Return (x, y) of the center of cell containing provided text 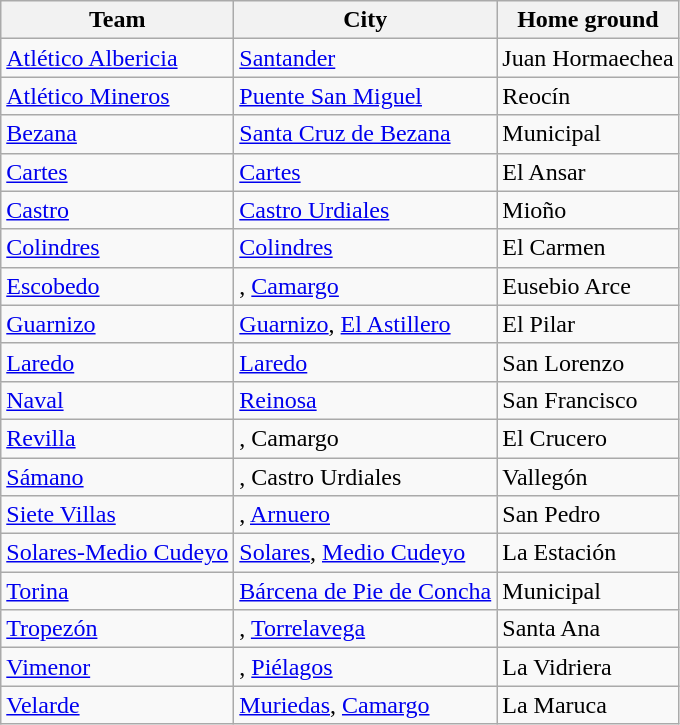
Sámano (118, 477)
Home ground (588, 20)
San Francisco (588, 400)
El Ansar (588, 172)
, Arnuero (366, 515)
Solares, Medio Cudeyo (366, 553)
Eusebio Arce (588, 286)
Santa Cruz de Bezana (366, 134)
Bezana (118, 134)
Castro (118, 210)
La Estación (588, 553)
Escobedo (118, 286)
, Torrelavega (366, 629)
, Piélagos (366, 667)
Vallegón (588, 477)
Tropezón (118, 629)
City (366, 20)
Muriedas, Camargo (366, 705)
Guarnizo (118, 324)
Velarde (118, 705)
, Castro Urdiales (366, 477)
Guarnizo, El Astillero (366, 324)
Siete Villas (118, 515)
Bárcena de Pie de Concha (366, 591)
El Pilar (588, 324)
Mioño (588, 210)
Torina (118, 591)
San Lorenzo (588, 362)
Atlético Mineros (118, 96)
Revilla (118, 438)
Santander (366, 58)
Castro Urdiales (366, 210)
Team (118, 20)
La Vidriera (588, 667)
El Crucero (588, 438)
Santa Ana (588, 629)
La Maruca (588, 705)
Puente San Miguel (366, 96)
Juan Hormaechea (588, 58)
Solares-Medio Cudeyo (118, 553)
San Pedro (588, 515)
El Carmen (588, 248)
Naval (118, 400)
Reinosa (366, 400)
Reocín (588, 96)
Atlético Albericia (118, 58)
Vimenor (118, 667)
